Find where the given text appears and provide that cell's center as [X, Y] coordinate. 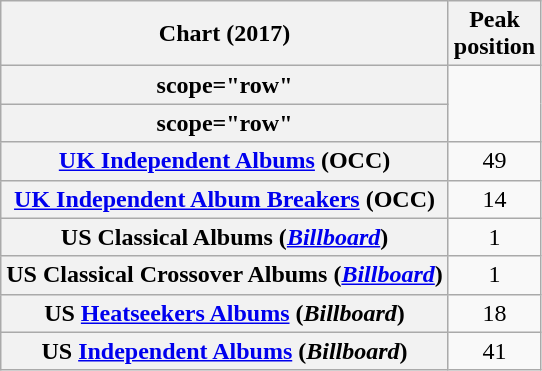
UK Independent Albums (OCC) [225, 161]
Peak position [494, 34]
US Heatseekers Albums (Billboard) [225, 313]
41 [494, 351]
Chart (2017) [225, 34]
US Independent Albums (Billboard) [225, 351]
18 [494, 313]
14 [494, 199]
US Classical Crossover Albums (Billboard) [225, 275]
UK Independent Album Breakers (OCC) [225, 199]
49 [494, 161]
US Classical Albums (Billboard) [225, 237]
